Detect which cell encompasses the target text, then output its [x, y] center coordinate. 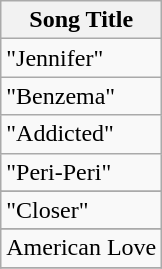
"Benzema" [82, 96]
"Peri-Peri" [82, 172]
"Jennifer" [82, 58]
"Addicted" [82, 134]
American Love [82, 248]
"Closer" [82, 210]
Song Title [82, 20]
